Output the [x, y] coordinate of the center of the cell containing the given text.  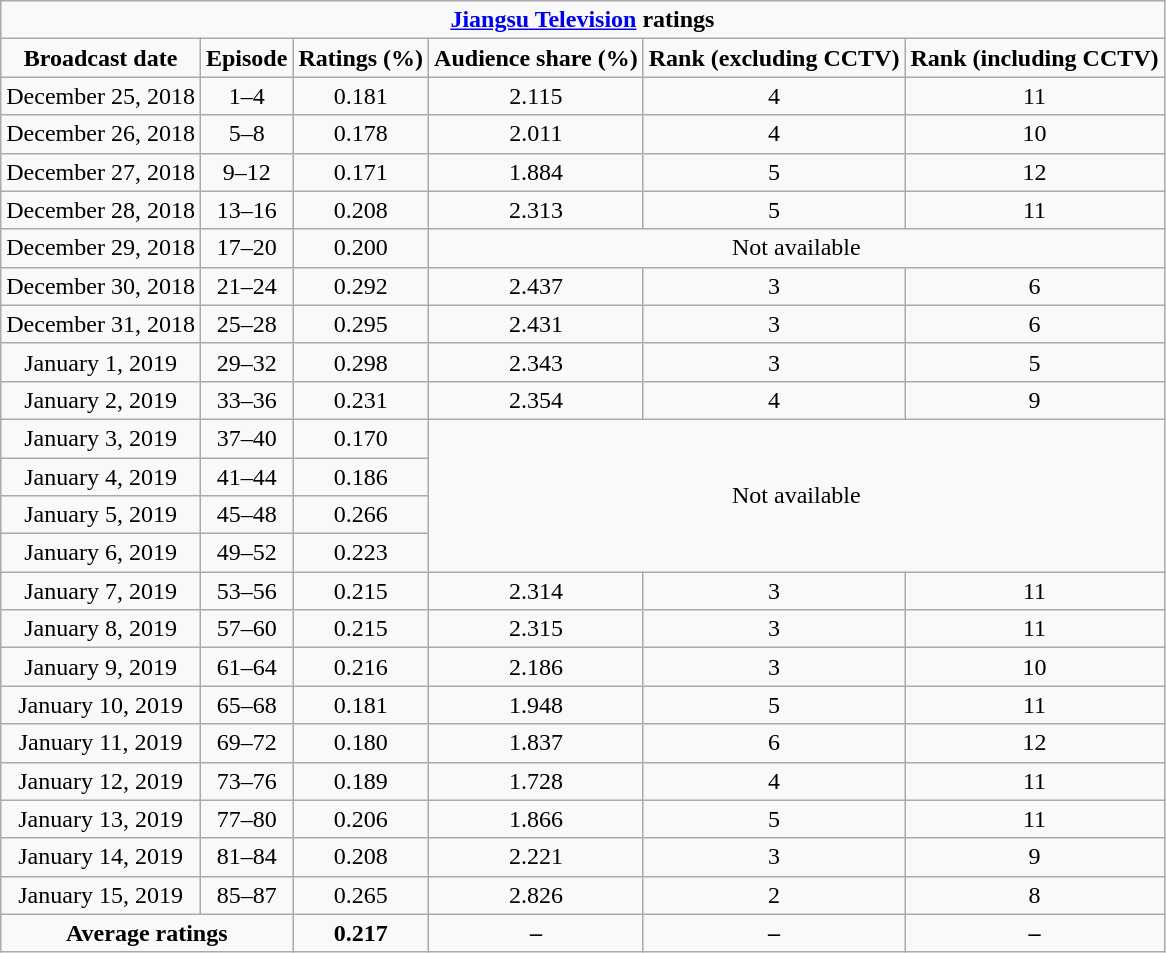
0.298 [361, 362]
Rank (excluding CCTV) [774, 58]
Episode [246, 58]
2.354 [536, 400]
25–28 [246, 324]
5–8 [246, 134]
1.948 [536, 705]
January 15, 2019 [101, 895]
2.431 [536, 324]
73–76 [246, 781]
69–72 [246, 743]
2.186 [536, 667]
37–40 [246, 438]
0.265 [361, 895]
2.115 [536, 96]
2.437 [536, 286]
1.837 [536, 743]
January 10, 2019 [101, 705]
0.217 [361, 933]
65–68 [246, 705]
1.884 [536, 172]
33–36 [246, 400]
Broadcast date [101, 58]
57–60 [246, 629]
January 11, 2019 [101, 743]
77–80 [246, 819]
2.314 [536, 591]
61–64 [246, 667]
January 14, 2019 [101, 857]
1.866 [536, 819]
Audience share (%) [536, 58]
Average ratings [147, 933]
0.189 [361, 781]
0.231 [361, 400]
2.343 [536, 362]
2 [774, 895]
2.315 [536, 629]
17–20 [246, 248]
January 12, 2019 [101, 781]
9–12 [246, 172]
41–44 [246, 477]
0.216 [361, 667]
0.186 [361, 477]
Jiangsu Television ratings [582, 20]
December 27, 2018 [101, 172]
January 13, 2019 [101, 819]
January 2, 2019 [101, 400]
49–52 [246, 553]
2.011 [536, 134]
8 [1034, 895]
December 30, 2018 [101, 286]
January 1, 2019 [101, 362]
January 8, 2019 [101, 629]
December 29, 2018 [101, 248]
1.728 [536, 781]
December 28, 2018 [101, 210]
Ratings (%) [361, 58]
2.313 [536, 210]
2.826 [536, 895]
0.200 [361, 248]
December 31, 2018 [101, 324]
January 6, 2019 [101, 553]
0.180 [361, 743]
21–24 [246, 286]
1–4 [246, 96]
0.170 [361, 438]
December 26, 2018 [101, 134]
45–48 [246, 515]
January 3, 2019 [101, 438]
0.171 [361, 172]
2.221 [536, 857]
December 25, 2018 [101, 96]
January 7, 2019 [101, 591]
13–16 [246, 210]
0.292 [361, 286]
0.295 [361, 324]
81–84 [246, 857]
Rank (including CCTV) [1034, 58]
85–87 [246, 895]
53–56 [246, 591]
0.206 [361, 819]
January 4, 2019 [101, 477]
0.178 [361, 134]
0.266 [361, 515]
January 9, 2019 [101, 667]
January 5, 2019 [101, 515]
0.223 [361, 553]
29–32 [246, 362]
